Return the (X, Y) coordinate for the center point of the cell that contains the specified text.  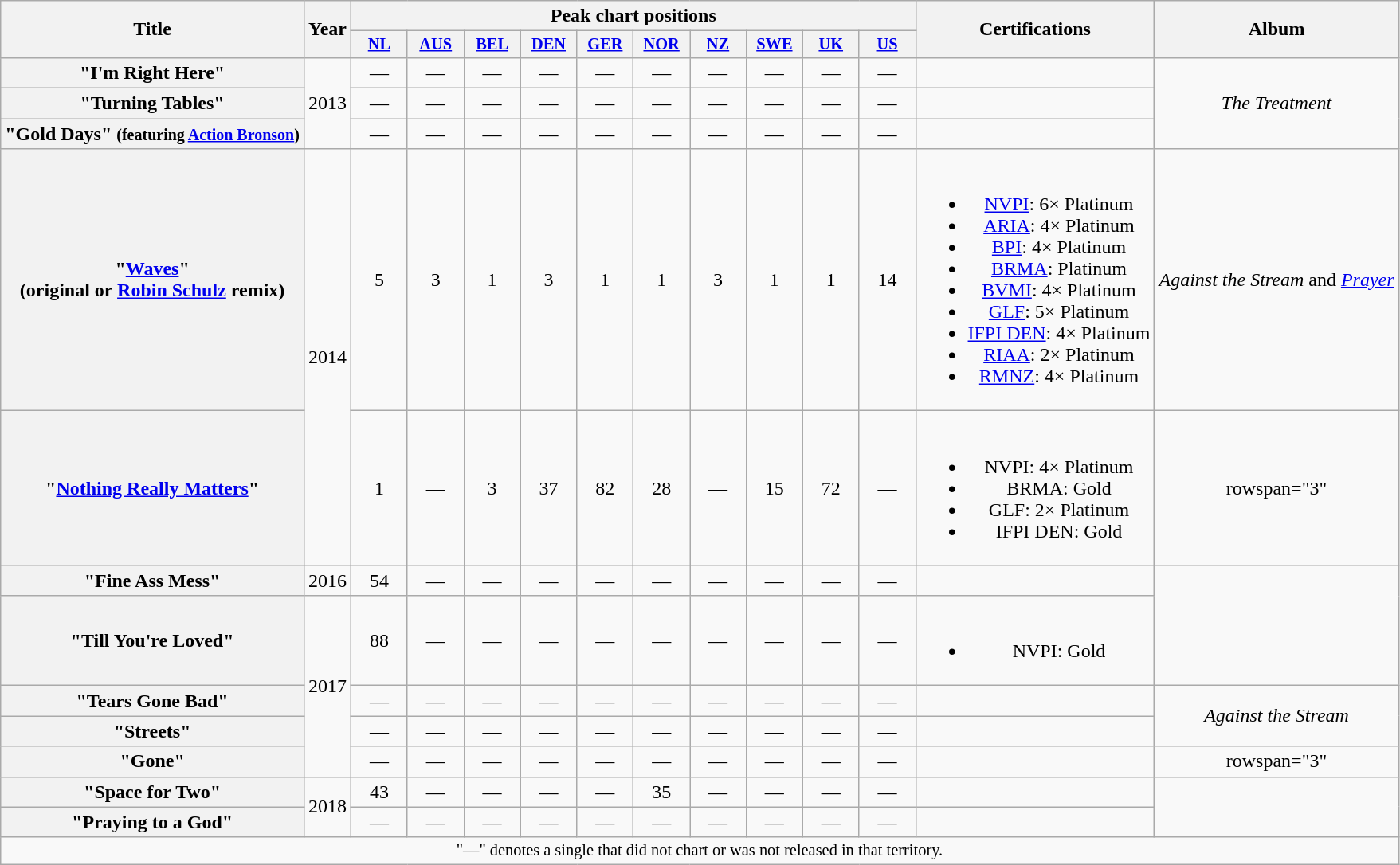
"Streets" (153, 731)
NZ (719, 45)
NL (379, 45)
Year (327, 29)
SWE (775, 45)
35 (661, 792)
"Space for Two" (153, 792)
37 (548, 488)
72 (830, 488)
"Nothing Really Matters" (153, 488)
"Gold Days" (featuring Action Bronson) (153, 134)
Against the Stream (1276, 716)
"Praying to a God" (153, 822)
DEN (548, 45)
2018 (327, 807)
"Turning Tables" (153, 104)
2013 (327, 103)
Against the Stream and Prayer (1276, 280)
NVPI: 4× PlatinumBRMA: GoldGLF: 2× PlatinumIFPI DEN: Gold (1035, 488)
15 (775, 488)
US (888, 45)
Peak chart positions (633, 16)
"Waves"(original or Robin Schulz remix) (153, 280)
"Till You're Loved" (153, 640)
NVPI: Gold (1035, 640)
Certifications (1035, 29)
"I'm Right Here" (153, 72)
88 (379, 640)
28 (661, 488)
82 (606, 488)
"Fine Ass Mess" (153, 581)
"—" denotes a single that did not chart or was not released in that territory. (700, 851)
"Gone" (153, 761)
NOR (661, 45)
2016 (327, 581)
2014 (327, 357)
2017 (327, 687)
"Tears Gone Bad" (153, 701)
Title (153, 29)
14 (888, 280)
BEL (492, 45)
54 (379, 581)
Album (1276, 29)
UK (830, 45)
43 (379, 792)
5 (379, 280)
GER (606, 45)
The Treatment (1276, 103)
AUS (435, 45)
